For the text-containing cell, return its midpoint in [X, Y] coordinate format. 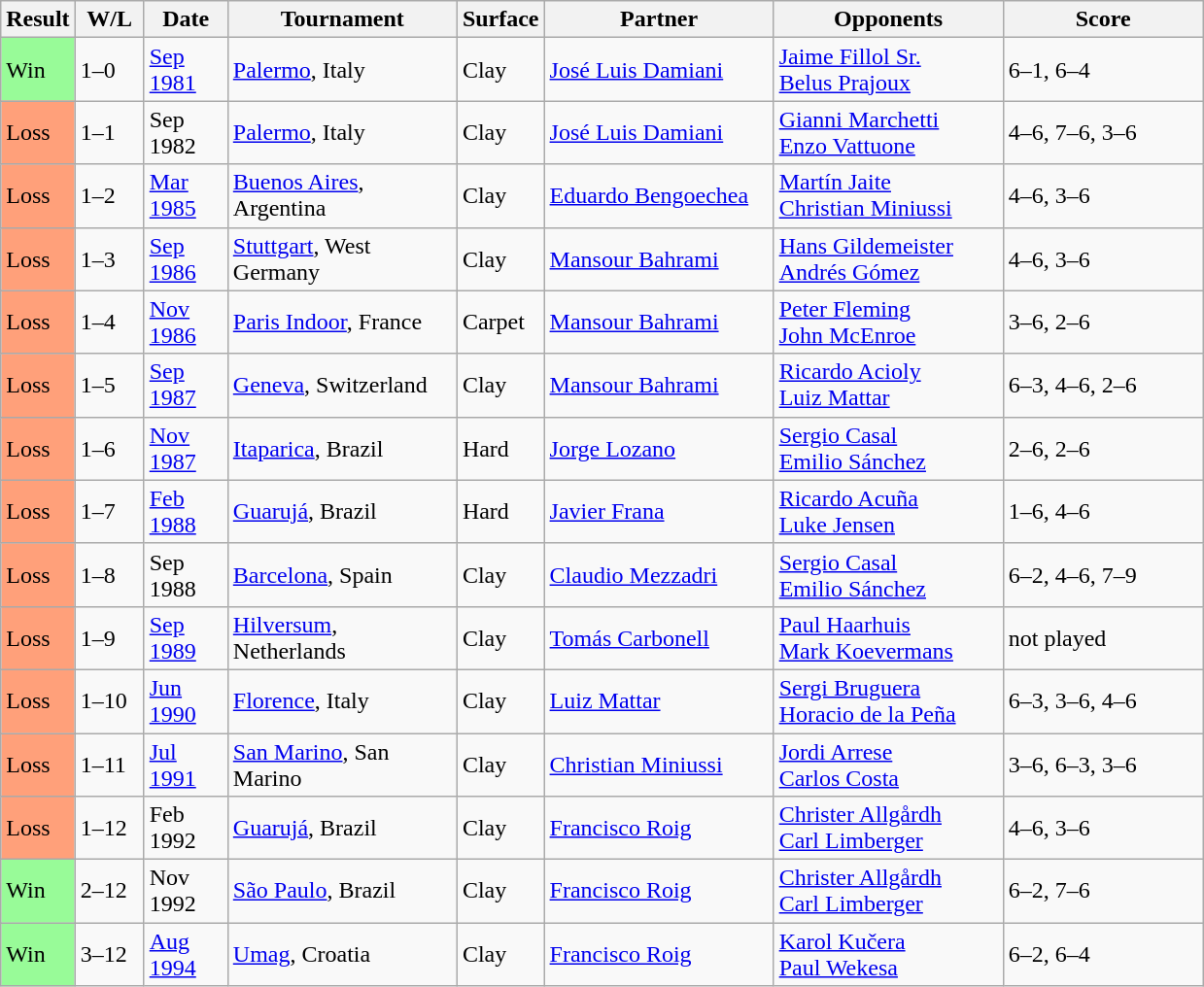
Itaparica, Brazil [342, 449]
Luiz Mattar [659, 701]
Karol Kučera Paul Wekesa [888, 954]
Eduardo Bengoechea [659, 196]
Nov 1992 [186, 892]
Nov 1987 [186, 449]
1–2 [109, 196]
Jaime Fillol Sr. Belus Prajoux [888, 70]
Christian Miniussi [659, 764]
Nov 1986 [186, 323]
3–6, 2–6 [1103, 323]
Jordi Arrese Carlos Costa [888, 764]
Peter Fleming John McEnroe [888, 323]
Surface [500, 19]
1–10 [109, 701]
Sep 1987 [186, 385]
Feb 1988 [186, 511]
Jul 1991 [186, 764]
Ricardo Acioly Luiz Mattar [888, 385]
Hilversum, Netherlands [342, 637]
Tomás Carbonell [659, 637]
6–2, 4–6, 7–9 [1103, 575]
Result [38, 19]
Geneva, Switzerland [342, 385]
Mar 1985 [186, 196]
Paris Indoor, France [342, 323]
Umag, Croatia [342, 954]
1–3 [109, 258]
3–6, 6–3, 3–6 [1103, 764]
Florence, Italy [342, 701]
6–3, 4–6, 2–6 [1103, 385]
Javier Frana [659, 511]
Ricardo Acuña Luke Jensen [888, 511]
1–6 [109, 449]
Sep 1988 [186, 575]
Sep 1981 [186, 70]
6–1, 6–4 [1103, 70]
Tournament [342, 19]
Opponents [888, 19]
Sep 1982 [186, 132]
6–2, 7–6 [1103, 892]
Gianni Marchetti Enzo Vattuone [888, 132]
1–0 [109, 70]
1–9 [109, 637]
6–2, 6–4 [1103, 954]
1–12 [109, 828]
1–5 [109, 385]
Partner [659, 19]
Aug 1994 [186, 954]
1–1 [109, 132]
Sep 1989 [186, 637]
2–12 [109, 892]
Martín Jaite Christian Miniussi [888, 196]
Stuttgart, West Germany [342, 258]
Buenos Aires, Argentina [342, 196]
2–6, 2–6 [1103, 449]
6–3, 3–6, 4–6 [1103, 701]
Score [1103, 19]
Date [186, 19]
Paul Haarhuis Mark Koevermans [888, 637]
São Paulo, Brazil [342, 892]
1–8 [109, 575]
1–11 [109, 764]
Sep 1986 [186, 258]
1–6, 4–6 [1103, 511]
W/L [109, 19]
Feb 1992 [186, 828]
not played [1103, 637]
Sergi Bruguera Horacio de la Peña [888, 701]
1–7 [109, 511]
San Marino, San Marino [342, 764]
Carpet [500, 323]
Barcelona, Spain [342, 575]
Jorge Lozano [659, 449]
Hans Gildemeister Andrés Gómez [888, 258]
Jun 1990 [186, 701]
Claudio Mezzadri [659, 575]
4–6, 7–6, 3–6 [1103, 132]
1–4 [109, 323]
3–12 [109, 954]
